Pinpoint the cell where the given text exists, returning its [x, y] midpoint coordinate. 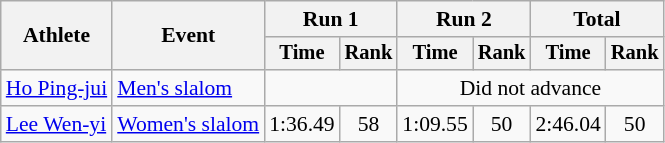
1:09.55 [434, 124]
Did not advance [530, 88]
58 [369, 124]
Run 1 [330, 19]
Event [188, 36]
Athlete [56, 36]
Women's slalom [188, 124]
1:36.49 [302, 124]
2:46.04 [568, 124]
Ho Ping-jui [56, 88]
Men's slalom [188, 88]
Total [596, 19]
Run 2 [464, 19]
Lee Wen-yi [56, 124]
